Identify which cell holds the provided text, then report its (X, Y) central coordinate. 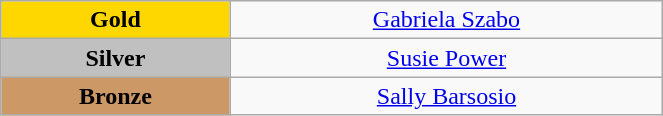
Sally Barsosio (446, 96)
Gold (116, 20)
Susie Power (446, 58)
Gabriela Szabo (446, 20)
Bronze (116, 96)
Silver (116, 58)
